Locate the cell with the specified text and output its (x, y) center coordinate. 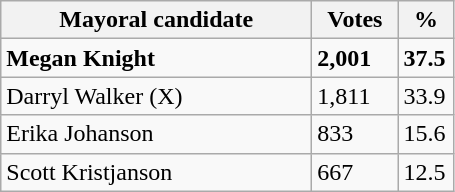
1,811 (355, 96)
2,001 (355, 58)
Megan Knight (156, 58)
833 (355, 134)
% (426, 20)
Darryl Walker (X) (156, 96)
Erika Johanson (156, 134)
Mayoral candidate (156, 20)
15.6 (426, 134)
12.5 (426, 172)
Scott Kristjanson (156, 172)
667 (355, 172)
Votes (355, 20)
33.9 (426, 96)
37.5 (426, 58)
